Pinpoint the cell where the given text exists, returning its (X, Y) midpoint coordinate. 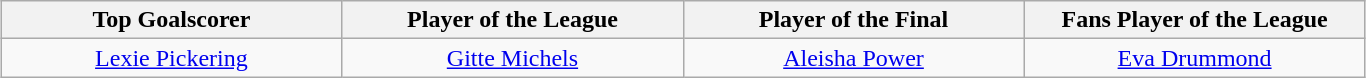
Top Goalscorer (172, 20)
Aleisha Power (854, 58)
Gitte Michels (512, 58)
Eva Drummond (1194, 58)
Fans Player of the League (1194, 20)
Lexie Pickering (172, 58)
Player of the Final (854, 20)
Player of the League (512, 20)
